Search for the cell housing the specified text and yield its (x, y) center coordinate. 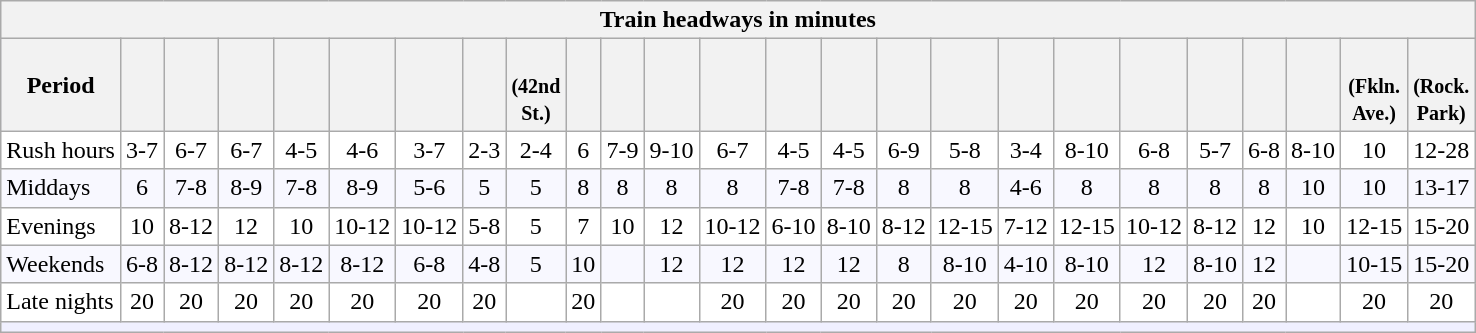
Late nights (61, 302)
7 (584, 226)
6-10 (794, 226)
(Rock.Park) (1442, 85)
Train headways in minutes (738, 20)
(Fkln.Ave.) (1374, 85)
4-8 (484, 264)
(42ndSt.) (536, 85)
13-17 (1442, 188)
Middays (61, 188)
3-4 (1026, 150)
6-9 (904, 150)
2-4 (536, 150)
Period (61, 85)
2-3 (484, 150)
7-12 (1026, 226)
Evenings (61, 226)
7-9 (622, 150)
5-6 (430, 188)
9-10 (672, 150)
12-28 (1442, 150)
Rush hours (61, 150)
Weekends (61, 264)
4-10 (1026, 264)
10-15 (1374, 264)
5-7 (1214, 150)
